Search for the cell housing the specified text and yield its (X, Y) center coordinate. 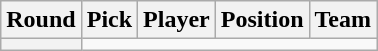
Pick (109, 20)
Team (343, 20)
Position (262, 20)
Round (41, 20)
Player (177, 20)
